Provide the (x, y) coordinate of the cell's center where the given text is located.  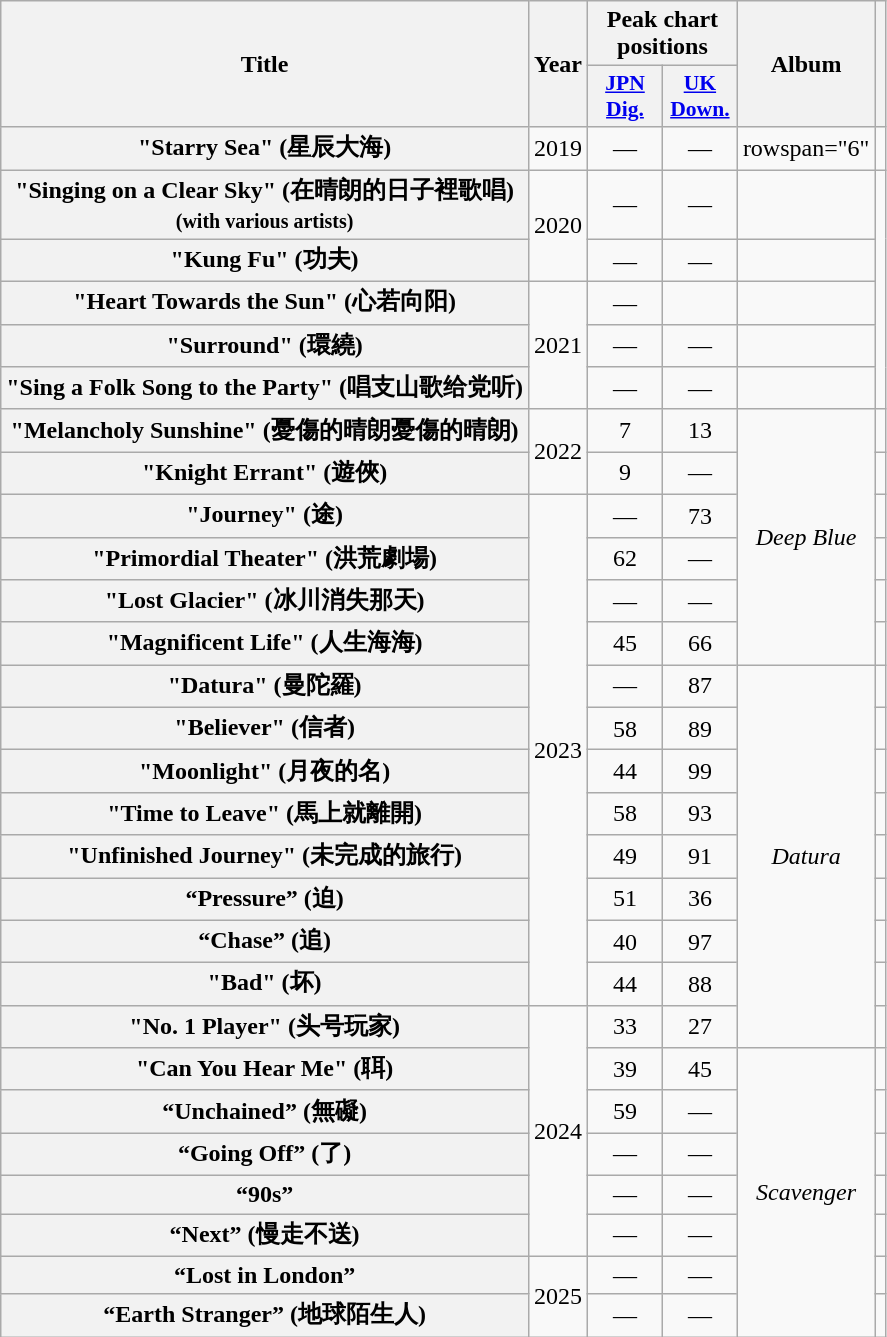
"Datura" (曼陀羅) (265, 686)
88 (700, 984)
"Surround" (環繞) (265, 346)
Datura (806, 856)
“Chase” (追) (265, 942)
2025 (558, 1296)
"Primordial Theater" (洪荒劇場) (265, 558)
"No. 1 Player" (头号玩家) (265, 1026)
“Lost in London” (265, 1275)
2023 (558, 750)
“Next” (慢走不送) (265, 1236)
87 (700, 686)
Album (806, 64)
97 (700, 942)
13 (700, 430)
JPN Dig. (626, 96)
"Moonlight" (月夜的名) (265, 772)
"Singing on a Clear Sky" (在晴朗的日子裡歌唱)(with various artists) (265, 205)
66 (700, 644)
"Unfinished Journey" (未完成的旅行) (265, 856)
“Earth Stranger” (地球陌生人) (265, 1316)
62 (626, 558)
"Melancholy Sunshine" (憂傷的晴朗憂傷的晴朗) (265, 430)
40 (626, 942)
73 (700, 516)
"Journey" (途) (265, 516)
“Unchained” (無礙) (265, 1112)
2019 (558, 148)
89 (700, 728)
"Starry Sea" (星辰大海) (265, 148)
“90s” (265, 1194)
2021 (558, 346)
"Sing a Folk Song to the Party" (唱支山歌给党听) (265, 388)
99 (700, 772)
33 (626, 1026)
9 (626, 474)
2020 (558, 226)
91 (700, 856)
93 (700, 814)
"Lost Glacier" (冰川消失那天) (265, 602)
UK Down. (700, 96)
"Magnificent Life" (人生海海) (265, 644)
"Knight Errant" (遊俠) (265, 474)
59 (626, 1112)
"Kung Fu" (功夫) (265, 260)
"Bad" (坏) (265, 984)
"Heart Towards the Sun" (心若向阳) (265, 304)
"Can You Hear Me" (聑) (265, 1070)
"Time to Leave" (馬上就離開) (265, 814)
“Pressure” (迫) (265, 900)
39 (626, 1070)
Scavenger (806, 1192)
51 (626, 900)
Title (265, 64)
rowspan="6" (806, 148)
36 (700, 900)
2022 (558, 452)
“Going Off” (了) (265, 1154)
49 (626, 856)
Deep Blue (806, 536)
"Believer" (信者) (265, 728)
2024 (558, 1130)
7 (626, 430)
Peak chart positions (663, 34)
Year (558, 64)
27 (700, 1026)
